Provide the [X, Y] coordinate of the cell's center where the given text is located.  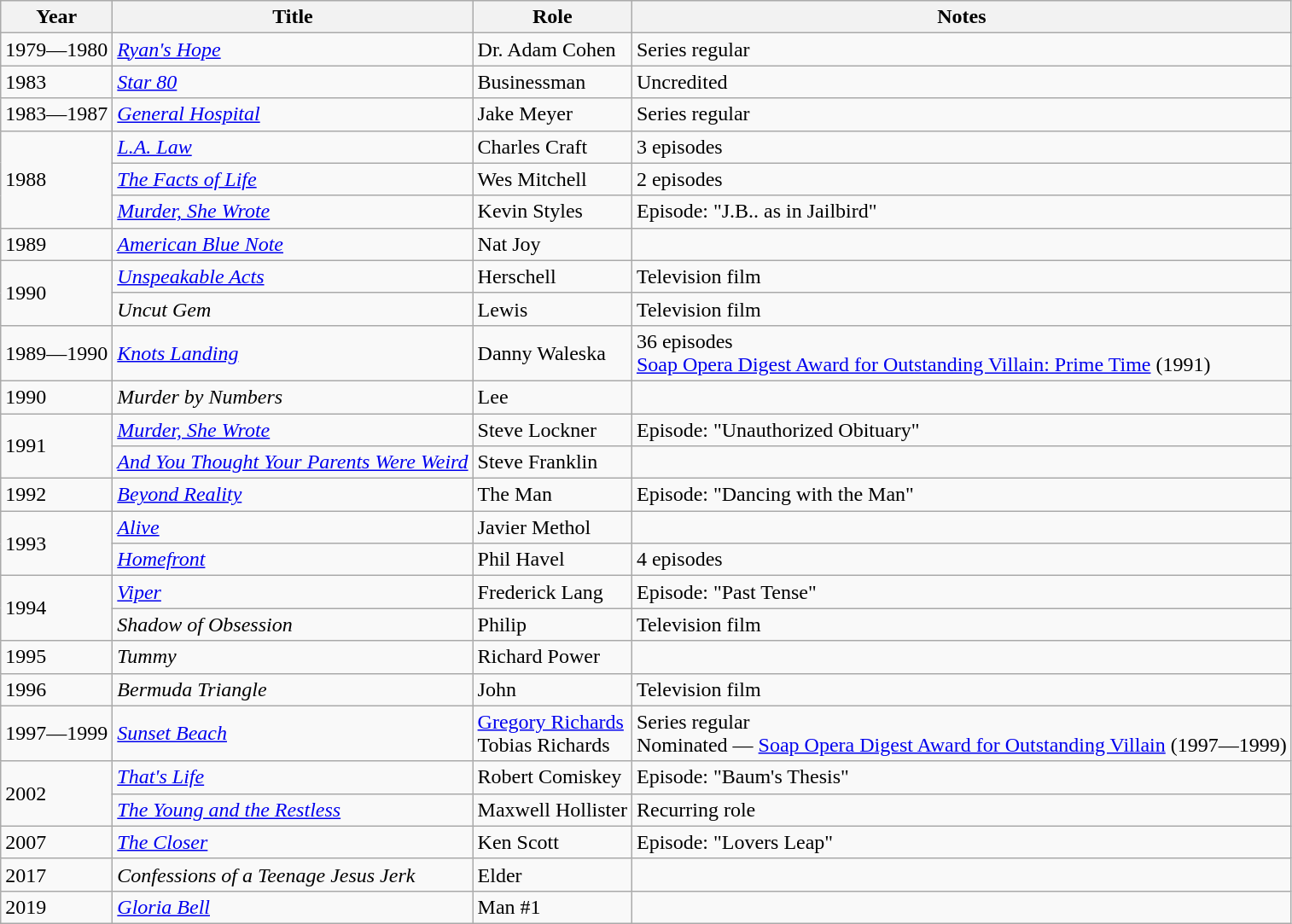
1983—1987 [56, 114]
Episode: "Baum's Thesis" [961, 777]
2 episodes [961, 179]
Confessions of a Teenage Jesus Jerk [293, 875]
Lewis [552, 309]
Herschell [552, 276]
Phil Havel [552, 560]
3 episodes [961, 147]
1989 [56, 244]
2007 [56, 842]
Episode: "Unauthorized Obituary" [961, 429]
2002 [56, 793]
Episode: "Lovers Leap" [961, 842]
Dr. Adam Cohen [552, 49]
1979—1980 [56, 49]
Jake Meyer [552, 114]
Year [56, 17]
Knots Landing [293, 353]
Title [293, 17]
1997—1999 [56, 734]
1992 [56, 495]
The Facts of Life [293, 179]
Wes Mitchell [552, 179]
1995 [56, 657]
Role [552, 17]
Shadow of Obsession [293, 625]
Businessman [552, 82]
The Man [552, 495]
Uncredited [961, 82]
John [552, 689]
2019 [56, 907]
Star 80 [293, 82]
1991 [56, 445]
1983 [56, 82]
L.A. Law [293, 147]
Beyond Reality [293, 495]
The Closer [293, 842]
Danny Waleska [552, 353]
The Young and the Restless [293, 810]
Recurring role [961, 810]
Murder by Numbers [293, 397]
Robert Comiskey [552, 777]
1988 [56, 179]
36 episodesSoap Opera Digest Award for Outstanding Villain: Prime Time (1991) [961, 353]
Gregory RichardsTobias Richards [552, 734]
Viper [293, 592]
Sunset Beach [293, 734]
Bermuda Triangle [293, 689]
Episode: "Past Tense" [961, 592]
Notes [961, 17]
Man #1 [552, 907]
Kevin Styles [552, 212]
Series regularNominated — Soap Opera Digest Award for Outstanding Villain (1997—1999) [961, 734]
Ryan's Hope [293, 49]
4 episodes [961, 560]
1989—1990 [56, 353]
Frederick Lang [552, 592]
Uncut Gem [293, 309]
Unspeakable Acts [293, 276]
Homefront [293, 560]
Episode: "J.B.. as in Jailbird" [961, 212]
Javier Methol [552, 527]
Gloria Bell [293, 907]
General Hospital [293, 114]
Ken Scott [552, 842]
Maxwell Hollister [552, 810]
Richard Power [552, 657]
And You Thought Your Parents Were Weird [293, 462]
That's Life [293, 777]
Lee [552, 397]
2017 [56, 875]
Steve Lockner [552, 429]
1994 [56, 608]
Tummy [293, 657]
Elder [552, 875]
Episode: "Dancing with the Man" [961, 495]
Steve Franklin [552, 462]
Charles Craft [552, 147]
Philip [552, 625]
Nat Joy [552, 244]
American Blue Note [293, 244]
1993 [56, 543]
Alive [293, 527]
1996 [56, 689]
